Extract the [X, Y] coordinate from the center of the cell holding the provided text.  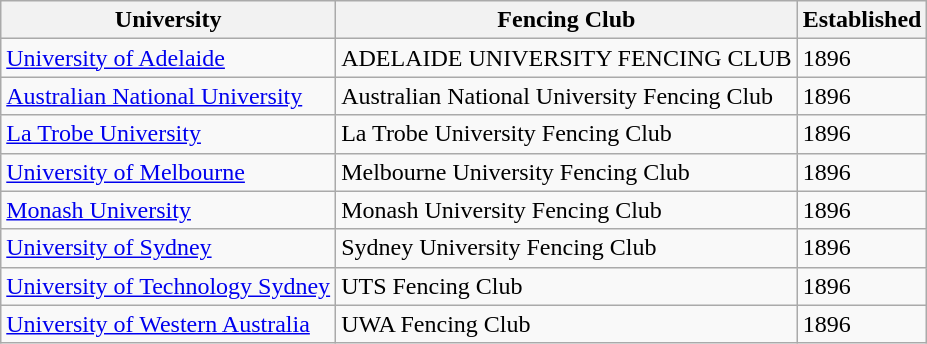
Monash University [168, 210]
University of Technology Sydney [168, 286]
Sydney University Fencing Club [566, 248]
UWA Fencing Club [566, 324]
University of Melbourne [168, 172]
Fencing Club [566, 20]
Australian National University [168, 96]
University [168, 20]
ADELAIDE UNIVERSITY FENCING CLUB [566, 58]
University of Western Australia [168, 324]
University of Sydney [168, 248]
La Trobe University [168, 134]
UTS Fencing Club [566, 286]
University of Adelaide [168, 58]
Melbourne University Fencing Club [566, 172]
Established [862, 20]
Monash University Fencing Club [566, 210]
La Trobe University Fencing Club [566, 134]
Australian National University Fencing Club [566, 96]
